Pinpoint the cell where the given text exists, returning its (x, y) midpoint coordinate. 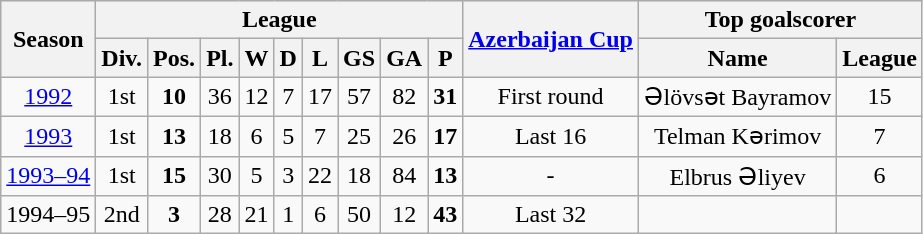
43 (446, 215)
57 (360, 97)
Elbrus Əliyev (737, 176)
2nd (122, 215)
36 (220, 97)
- (551, 176)
Season (48, 39)
D (288, 58)
GS (360, 58)
82 (404, 97)
Pl. (220, 58)
P (446, 58)
Last 16 (551, 136)
26 (404, 136)
1992 (48, 97)
1993 (48, 136)
30 (220, 176)
21 (256, 215)
28 (220, 215)
25 (360, 136)
Last 32 (551, 215)
Name (737, 58)
Telman Kərimov (737, 136)
Əlövsət Bayramov (737, 97)
Pos. (174, 58)
1 (288, 215)
Top goalscorer (780, 20)
10 (174, 97)
50 (360, 215)
Azerbaijan Cup (551, 39)
22 (320, 176)
84 (404, 176)
W (256, 58)
31 (446, 97)
L (320, 58)
GA (404, 58)
1994–95 (48, 215)
1993–94 (48, 176)
First round (551, 97)
Div. (122, 58)
